Return the [X, Y] coordinate for the center point of the cell that contains the specified text.  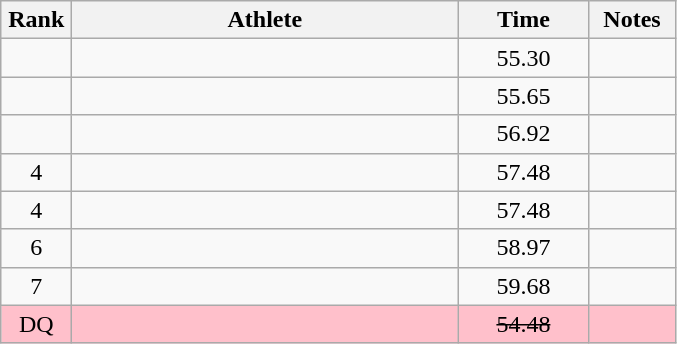
54.48 [524, 324]
58.97 [524, 248]
Time [524, 20]
Athlete [265, 20]
DQ [36, 324]
Notes [632, 20]
56.92 [524, 134]
55.30 [524, 58]
7 [36, 286]
6 [36, 248]
59.68 [524, 286]
55.65 [524, 96]
Rank [36, 20]
